Capture the cell that displays the provided text and extract its (x, y) central coordinate. 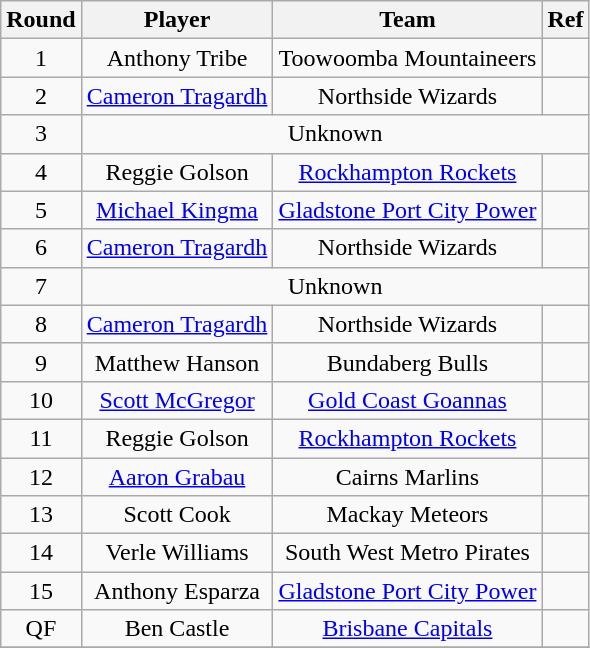
1 (41, 58)
Anthony Esparza (177, 591)
Aaron Grabau (177, 477)
Ben Castle (177, 629)
11 (41, 438)
9 (41, 362)
Michael Kingma (177, 210)
Brisbane Capitals (408, 629)
Player (177, 20)
Bundaberg Bulls (408, 362)
Toowoomba Mountaineers (408, 58)
Gold Coast Goannas (408, 400)
5 (41, 210)
QF (41, 629)
South West Metro Pirates (408, 553)
8 (41, 324)
Mackay Meteors (408, 515)
14 (41, 553)
Ref (566, 20)
7 (41, 286)
12 (41, 477)
Verle Williams (177, 553)
Anthony Tribe (177, 58)
3 (41, 134)
6 (41, 248)
4 (41, 172)
Scott Cook (177, 515)
2 (41, 96)
Round (41, 20)
13 (41, 515)
10 (41, 400)
Team (408, 20)
15 (41, 591)
Scott McGregor (177, 400)
Cairns Marlins (408, 477)
Matthew Hanson (177, 362)
